Find where the given text appears and provide that cell's center as [X, Y] coordinate. 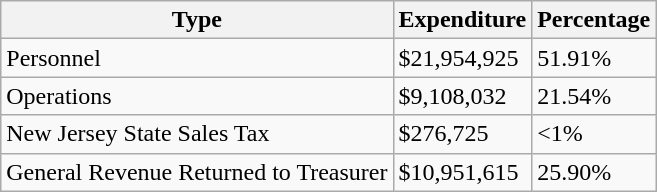
Personnel [197, 58]
25.90% [594, 172]
Expenditure [462, 20]
$21,954,925 [462, 58]
$9,108,032 [462, 96]
Operations [197, 96]
21.54% [594, 96]
$10,951,615 [462, 172]
$276,725 [462, 134]
General Revenue Returned to Treasurer [197, 172]
51.91% [594, 58]
<1% [594, 134]
Percentage [594, 20]
Type [197, 20]
New Jersey State Sales Tax [197, 134]
